Return the [x, y] coordinate for the center point of the cell that contains the specified text.  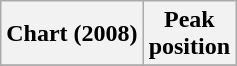
Peakposition [189, 34]
Chart (2008) [72, 34]
